Pinpoint the cell where the given text exists, returning its [X, Y] midpoint coordinate. 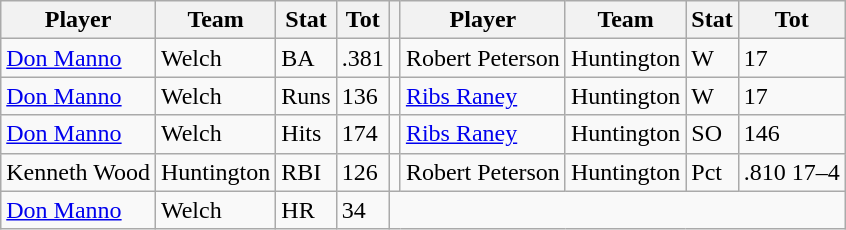
.381 [362, 58]
BA [306, 58]
.810 17–4 [792, 172]
126 [362, 172]
SO [712, 134]
HR [306, 210]
174 [362, 134]
Pct [712, 172]
Kenneth Wood [78, 172]
Runs [306, 96]
Hits [306, 134]
136 [362, 96]
RBI [306, 172]
34 [362, 210]
146 [792, 134]
